Output the [x, y] coordinate of the center of the cell containing the given text.  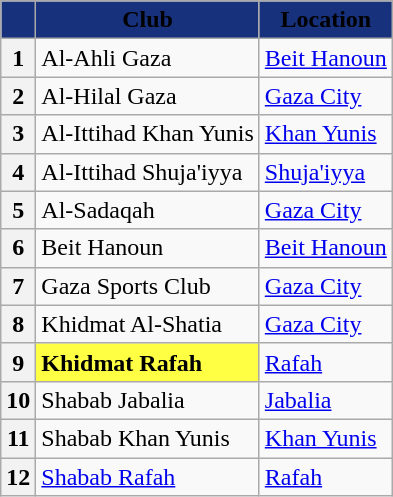
6 [18, 248]
Khidmat Al-Shatia [148, 324]
5 [18, 210]
Al-Ittihad Shuja'iyya [148, 172]
1 [18, 58]
Al-Sadaqah [148, 210]
3 [18, 134]
Shabab Khan Yunis [148, 438]
10 [18, 400]
11 [18, 438]
Shabab Jabalia [148, 400]
Shuja'iyya [326, 172]
7 [18, 286]
2 [18, 96]
Khidmat Rafah [148, 362]
8 [18, 324]
12 [18, 477]
Al-Hilal Gaza [148, 96]
Gaza Sports Club [148, 286]
Jabalia [326, 400]
Club [148, 20]
Shabab Rafah [148, 477]
9 [18, 362]
Location [326, 20]
Al-Ittihad Khan Yunis [148, 134]
Al-Ahli Gaza [148, 58]
4 [18, 172]
